Locate the cell with the specified text and output its (x, y) center coordinate. 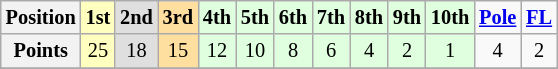
Points (41, 51)
8th (369, 17)
4th (217, 17)
5th (255, 17)
10th (450, 17)
Position (41, 17)
2nd (136, 17)
25 (98, 51)
9th (407, 17)
3rd (178, 17)
FL (539, 17)
1 (450, 51)
7th (331, 17)
18 (136, 51)
6 (331, 51)
6th (293, 17)
Pole (498, 17)
12 (217, 51)
10 (255, 51)
1st (98, 17)
8 (293, 51)
15 (178, 51)
